Search for the cell housing the specified text and yield its [x, y] center coordinate. 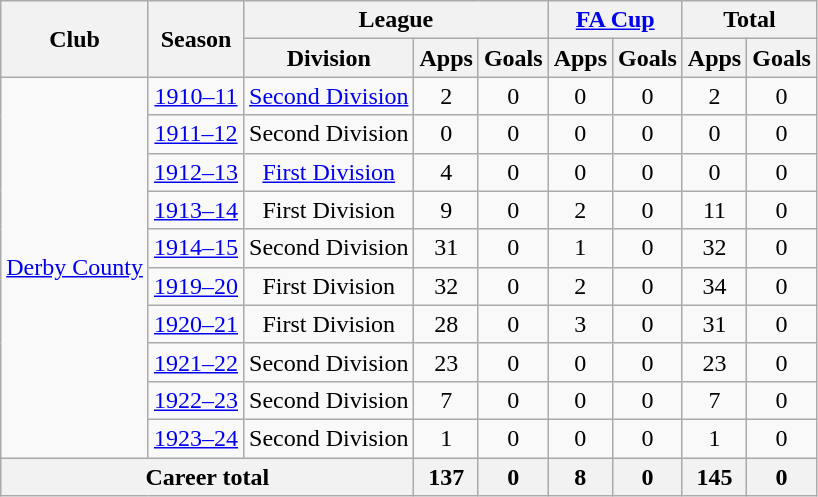
1919–20 [196, 286]
8 [580, 477]
Derby County [75, 268]
Club [75, 39]
1910–11 [196, 96]
9 [446, 210]
1912–13 [196, 172]
1914–15 [196, 248]
1921–22 [196, 362]
Total [749, 20]
1923–24 [196, 438]
11 [714, 210]
145 [714, 477]
137 [446, 477]
28 [446, 324]
34 [714, 286]
4 [446, 172]
League [396, 20]
1922–23 [196, 400]
1913–14 [196, 210]
3 [580, 324]
1911–12 [196, 134]
Season [196, 39]
FA Cup [615, 20]
1920–21 [196, 324]
Division [329, 58]
Career total [208, 477]
